Detect which cell encompasses the target text, then output its (X, Y) center coordinate. 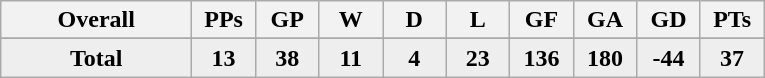
L (478, 20)
W (351, 20)
13 (224, 58)
38 (287, 58)
23 (478, 58)
37 (732, 58)
11 (351, 58)
PTs (732, 20)
Total (96, 58)
136 (542, 58)
D (414, 20)
PPs (224, 20)
Overall (96, 20)
GF (542, 20)
180 (605, 58)
4 (414, 58)
GD (669, 20)
-44 (669, 58)
GA (605, 20)
GP (287, 20)
